Find where the given text appears and provide that cell's center as (X, Y) coordinate. 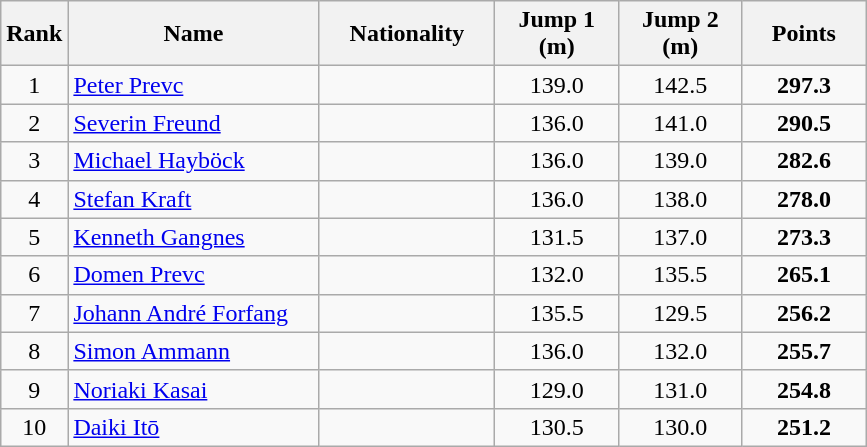
256.2 (804, 313)
Name (194, 34)
Domen Prevc (194, 275)
Jump 2 (m) (681, 34)
282.6 (804, 161)
129.0 (557, 389)
265.1 (804, 275)
130.5 (557, 427)
Simon Ammann (194, 351)
Stefan Kraft (194, 199)
Severin Freund (194, 123)
Nationality (407, 34)
Michael Hayböck (194, 161)
131.0 (681, 389)
251.2 (804, 427)
Rank (34, 34)
Noriaki Kasai (194, 389)
6 (34, 275)
3 (34, 161)
Points (804, 34)
129.5 (681, 313)
4 (34, 199)
10 (34, 427)
290.5 (804, 123)
5 (34, 237)
Jump 1 (m) (557, 34)
142.5 (681, 85)
Peter Prevc (194, 85)
Daiki Itō (194, 427)
Kenneth Gangnes (194, 237)
2 (34, 123)
130.0 (681, 427)
254.8 (804, 389)
7 (34, 313)
255.7 (804, 351)
8 (34, 351)
138.0 (681, 199)
297.3 (804, 85)
9 (34, 389)
Johann André Forfang (194, 313)
278.0 (804, 199)
131.5 (557, 237)
137.0 (681, 237)
1 (34, 85)
273.3 (804, 237)
141.0 (681, 123)
